Return [x, y] of the center of cell containing provided text 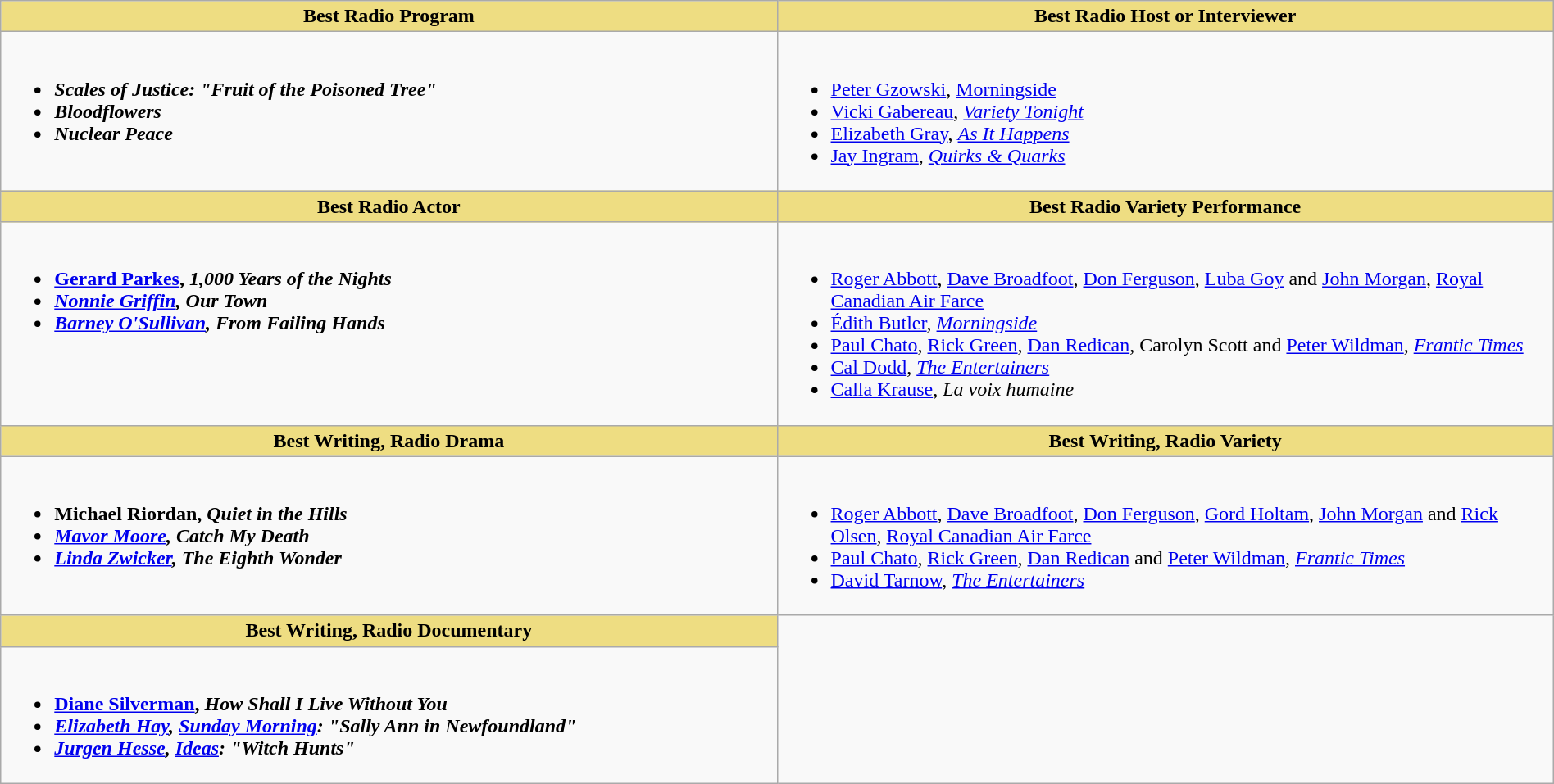
Best Writing, Radio Drama [388, 441]
Best Writing, Radio Variety [1165, 441]
Best Radio Host or Interviewer [1165, 16]
Gerard Parkes, 1,000 Years of the NightsNonnie Griffin, Our TownBarney O'Sullivan, From Failing Hands [388, 324]
Peter Gzowski, MorningsideVicki Gabereau, Variety TonightElizabeth Gray, As It HappensJay Ingram, Quirks & Quarks [1165, 111]
Michael Riordan, Quiet in the HillsMavor Moore, Catch My DeathLinda Zwicker, The Eighth Wonder [388, 536]
Best Radio Actor [388, 206]
Best Writing, Radio Documentary [388, 631]
Best Radio Variety Performance [1165, 206]
Diane Silverman, How Shall I Live Without YouElizabeth Hay, Sunday Morning: "Sally Ann in Newfoundland"Jurgen Hesse, Ideas: "Witch Hunts" [388, 714]
Best Radio Program [388, 16]
Scales of Justice: "Fruit of the Poisoned Tree"BloodflowersNuclear Peace [388, 111]
